From the cell containing the given text, extract its center point as [X, Y] coordinate. 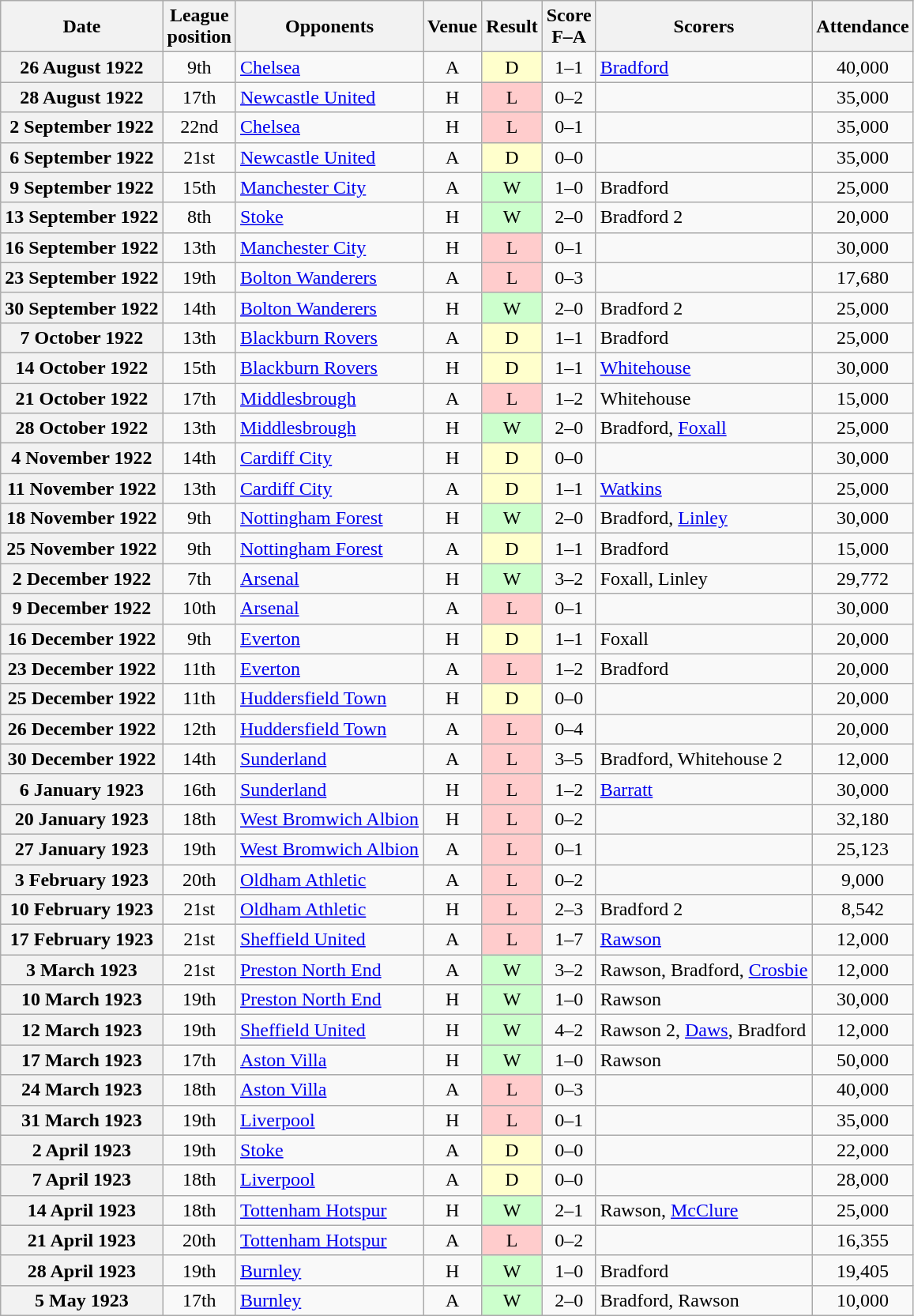
16th [199, 789]
13 September 1922 [82, 217]
18 November 1922 [82, 518]
Venue [453, 27]
50,000 [863, 1060]
Bradford, Linley [704, 518]
Opponents [329, 27]
10th [199, 609]
32,180 [863, 819]
3 February 1923 [82, 880]
6 January 1923 [82, 789]
3 March 1923 [82, 970]
16 December 1922 [82, 639]
Rawson 2, Daws, Bradford [704, 1030]
2–3 [569, 910]
4 November 1922 [82, 458]
Rawson, McClure [704, 1210]
26 August 1922 [82, 67]
10 February 1923 [82, 910]
12th [199, 729]
14 October 1922 [82, 368]
28 August 1922 [82, 97]
2 December 1922 [82, 579]
9 December 1922 [82, 609]
17,680 [863, 277]
0–4 [569, 729]
12 March 1923 [82, 1030]
22,000 [863, 1150]
29,772 [863, 579]
8,542 [863, 910]
Scorers [704, 27]
Date [82, 27]
17 February 1923 [82, 940]
2 September 1922 [82, 127]
30 September 1922 [82, 307]
23 September 1922 [82, 277]
Leagueposition [199, 27]
28 October 1922 [82, 428]
Foxall, Linley [704, 579]
26 December 1922 [82, 729]
9,000 [863, 880]
6 September 1922 [82, 157]
Foxall [704, 639]
25,123 [863, 849]
7 October 1922 [82, 337]
21 April 1923 [82, 1240]
17 March 1923 [82, 1060]
Rawson, Bradford, Crosbie [704, 970]
23 December 1922 [82, 669]
1–7 [569, 940]
27 January 1923 [82, 849]
Bradford, Rawson [704, 1300]
16,355 [863, 1240]
10 March 1923 [82, 1000]
Attendance [863, 27]
Bradford, Foxall [704, 428]
2 April 1923 [82, 1150]
3–5 [569, 759]
5 May 1923 [82, 1300]
2–1 [569, 1210]
14 April 1923 [82, 1210]
Watkins [704, 488]
28,000 [863, 1180]
7 April 1923 [82, 1180]
Barratt [704, 789]
4–2 [569, 1030]
Result [512, 27]
25 November 1922 [82, 549]
30 December 1922 [82, 759]
11 November 1922 [82, 488]
16 September 1922 [82, 247]
7th [199, 579]
8th [199, 217]
28 April 1923 [82, 1270]
21 October 1922 [82, 398]
Bradford, Whitehouse 2 [704, 759]
10,000 [863, 1300]
20 January 1923 [82, 819]
31 March 1923 [82, 1120]
9 September 1922 [82, 187]
25 December 1922 [82, 699]
24 March 1923 [82, 1090]
ScoreF–A [569, 27]
22nd [199, 127]
19,405 [863, 1270]
